Locate the cell with the specified text and output its [x, y] center coordinate. 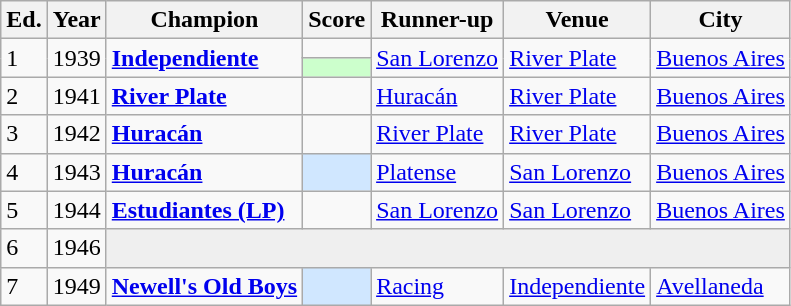
Estudiantes (LP) [204, 210]
Year [76, 20]
3 [24, 134]
Venue [578, 20]
1942 [76, 134]
1 [24, 58]
1943 [76, 172]
1946 [76, 248]
Avellaneda [721, 286]
1944 [76, 210]
Ed. [24, 20]
4 [24, 172]
5 [24, 210]
1941 [76, 96]
City [721, 20]
Champion [204, 20]
Racing [438, 286]
Platense [438, 172]
2 [24, 96]
1939 [76, 58]
Newell's Old Boys [204, 286]
1949 [76, 286]
Score [337, 20]
6 [24, 248]
Runner-up [438, 20]
7 [24, 286]
